Scan for the cell matching the given text and deliver its (x, y) coordinate at center. 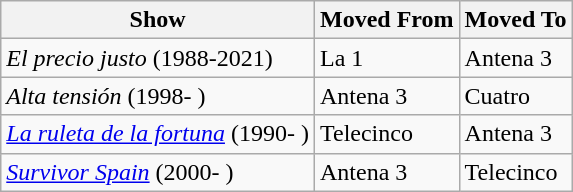
Alta tensión (1998- ) (158, 96)
La ruleta de la fortuna (1990- ) (158, 134)
Moved From (386, 20)
Cuatro (516, 96)
Survivor Spain (2000- ) (158, 172)
La 1 (386, 58)
Show (158, 20)
Moved To (516, 20)
El precio justo (1988-2021) (158, 58)
